Scan for the cell matching the given text and deliver its (X, Y) coordinate at center. 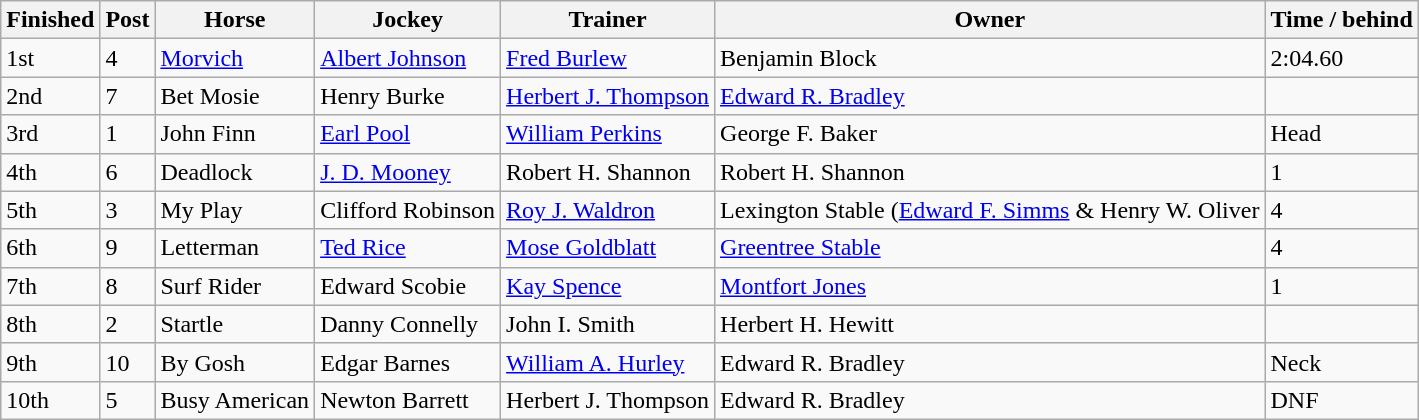
3rd (50, 134)
George F. Baker (990, 134)
Greentree Stable (990, 248)
J. D. Mooney (408, 172)
3 (128, 210)
Roy J. Waldron (608, 210)
Mose Goldblatt (608, 248)
William Perkins (608, 134)
My Play (235, 210)
9 (128, 248)
Lexington Stable (Edward F. Simms & Henry W. Oliver (990, 210)
Edward Scobie (408, 286)
Deadlock (235, 172)
Albert Johnson (408, 58)
Owner (990, 20)
John Finn (235, 134)
Earl Pool (408, 134)
William A. Hurley (608, 362)
Head (1342, 134)
6th (50, 248)
7th (50, 286)
Montfort Jones (990, 286)
5th (50, 210)
Finished (50, 20)
Fred Burlew (608, 58)
Edgar Barnes (408, 362)
Surf Rider (235, 286)
5 (128, 400)
8 (128, 286)
4th (50, 172)
2:04.60 (1342, 58)
Trainer (608, 20)
Busy American (235, 400)
Post (128, 20)
Benjamin Block (990, 58)
Jockey (408, 20)
Henry Burke (408, 96)
Herbert H. Hewitt (990, 324)
2nd (50, 96)
Danny Connelly (408, 324)
Letterman (235, 248)
John I. Smith (608, 324)
2 (128, 324)
9th (50, 362)
Morvich (235, 58)
Ted Rice (408, 248)
Bet Mosie (235, 96)
Horse (235, 20)
DNF (1342, 400)
Startle (235, 324)
Kay Spence (608, 286)
By Gosh (235, 362)
Time / behind (1342, 20)
10 (128, 362)
Neck (1342, 362)
7 (128, 96)
Newton Barrett (408, 400)
10th (50, 400)
6 (128, 172)
1st (50, 58)
Clifford Robinson (408, 210)
8th (50, 324)
